Locate the cell with the specified text and output its (X, Y) center coordinate. 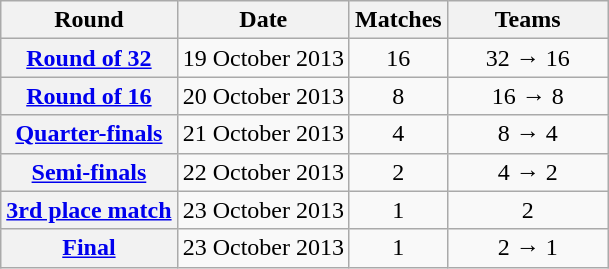
2 → 1 (528, 248)
Semi-finals (89, 172)
8 → 4 (528, 134)
Round of 32 (89, 58)
8 (398, 96)
22 October 2013 (263, 172)
4 (398, 134)
Round of 16 (89, 96)
Date (263, 20)
20 October 2013 (263, 96)
4 → 2 (528, 172)
16 (398, 58)
Quarter-finals (89, 134)
Final (89, 248)
Teams (528, 20)
Matches (398, 20)
16 → 8 (528, 96)
19 October 2013 (263, 58)
Round (89, 20)
3rd place match (89, 210)
32 → 16 (528, 58)
21 October 2013 (263, 134)
